Provide the (x, y) coordinate of the cell's center where the given text is located.  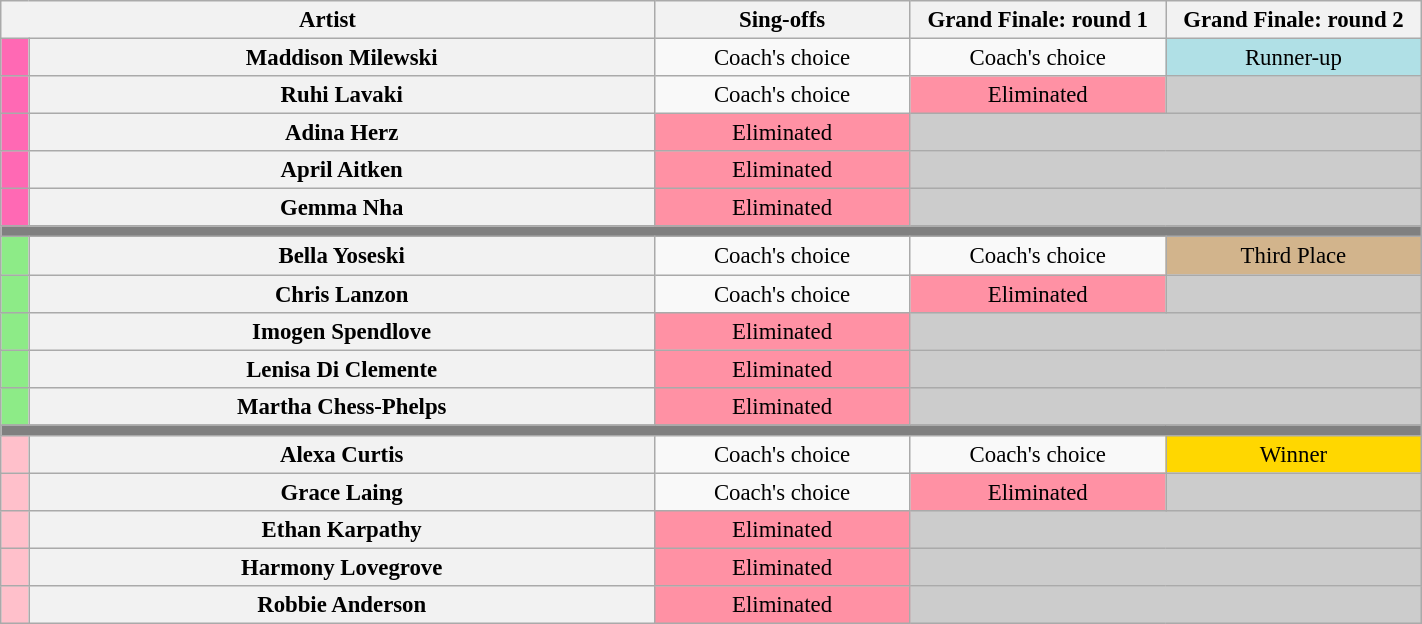
Third Place (1294, 256)
Lenisa Di Clemente (342, 369)
Grand Finale: round 2 (1294, 20)
Ruhi Lavaki (342, 95)
Sing-offs (782, 20)
Martha Chess-Phelps (342, 406)
Imogen Spendlove (342, 331)
Harmony Lovegrove (342, 567)
Ethan Karpathy (342, 530)
Winner (1294, 455)
Alexa Curtis (342, 455)
Robbie Anderson (342, 605)
April Aitken (342, 170)
Grace Laing (342, 492)
Grand Finale: round 1 (1038, 20)
Artist (328, 20)
Gemma Nha (342, 208)
Maddison Milewski (342, 58)
Runner-up (1294, 58)
Chris Lanzon (342, 294)
Bella Yoseski (342, 256)
Adina Herz (342, 133)
